Pinpoint the cell where the given text exists, returning its (x, y) midpoint coordinate. 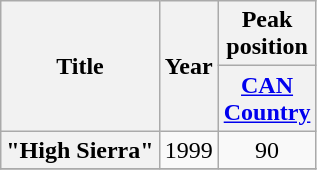
Title (80, 66)
1999 (188, 150)
Peakposition (267, 34)
CANCountry (267, 98)
Year (188, 66)
"High Sierra" (80, 150)
90 (267, 150)
